Return [X, Y] of the center of cell containing provided text 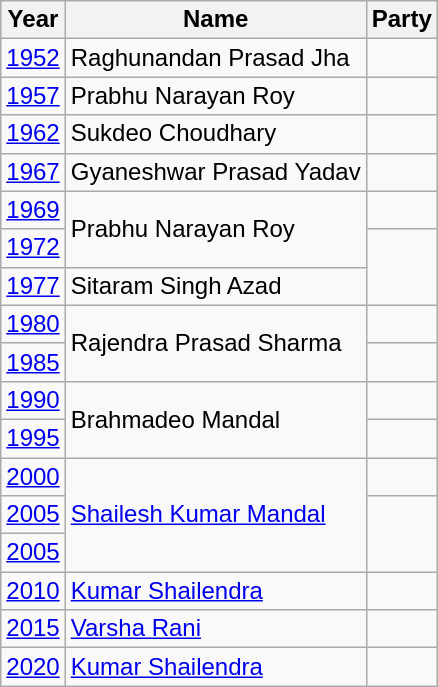
1990 [33, 400]
1969 [33, 210]
2000 [33, 477]
Party [402, 20]
Sukdeo Choudhary [216, 134]
Year [33, 20]
1952 [33, 58]
1985 [33, 362]
1980 [33, 324]
2020 [33, 667]
Sitaram Singh Azad [216, 286]
1972 [33, 248]
Raghunandan Prasad Jha [216, 58]
Varsha Rani [216, 629]
1957 [33, 96]
2010 [33, 591]
1962 [33, 134]
2015 [33, 629]
Name [216, 20]
1967 [33, 172]
Shailesh Kumar Mandal [216, 515]
1977 [33, 286]
Rajendra Prasad Sharma [216, 343]
1995 [33, 438]
Gyaneshwar Prasad Yadav [216, 172]
Brahmadeo Mandal [216, 419]
